Provide the [x, y] coordinate of the cell's center where the given text is located.  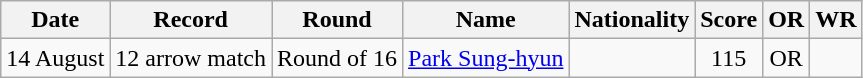
12 arrow match [191, 58]
Record [191, 20]
Score [729, 20]
Name [486, 20]
14 August [56, 58]
Park Sung-hyun [486, 58]
Nationality [632, 20]
WR [836, 20]
Round of 16 [338, 58]
Round [338, 20]
Date [56, 20]
115 [729, 58]
